Identify which cell holds the provided text, then report its [x, y] central coordinate. 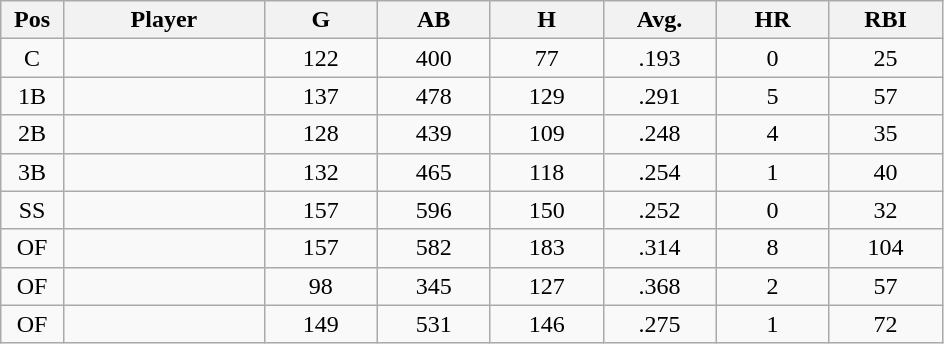
400 [434, 58]
109 [546, 134]
104 [886, 248]
465 [434, 172]
25 [886, 58]
.368 [660, 286]
439 [434, 134]
582 [434, 248]
531 [434, 324]
149 [320, 324]
Pos [32, 20]
.314 [660, 248]
C [32, 58]
.252 [660, 210]
127 [546, 286]
183 [546, 248]
4 [772, 134]
.291 [660, 96]
128 [320, 134]
118 [546, 172]
3B [32, 172]
.254 [660, 172]
132 [320, 172]
98 [320, 286]
Player [164, 20]
77 [546, 58]
5 [772, 96]
H [546, 20]
1B [32, 96]
.248 [660, 134]
40 [886, 172]
.275 [660, 324]
RBI [886, 20]
SS [32, 210]
122 [320, 58]
345 [434, 286]
146 [546, 324]
8 [772, 248]
72 [886, 324]
35 [886, 134]
.193 [660, 58]
596 [434, 210]
478 [434, 96]
32 [886, 210]
137 [320, 96]
AB [434, 20]
2B [32, 134]
2 [772, 286]
150 [546, 210]
HR [772, 20]
G [320, 20]
129 [546, 96]
Avg. [660, 20]
